Provide the [x, y] coordinate of the cell's center where the given text is located.  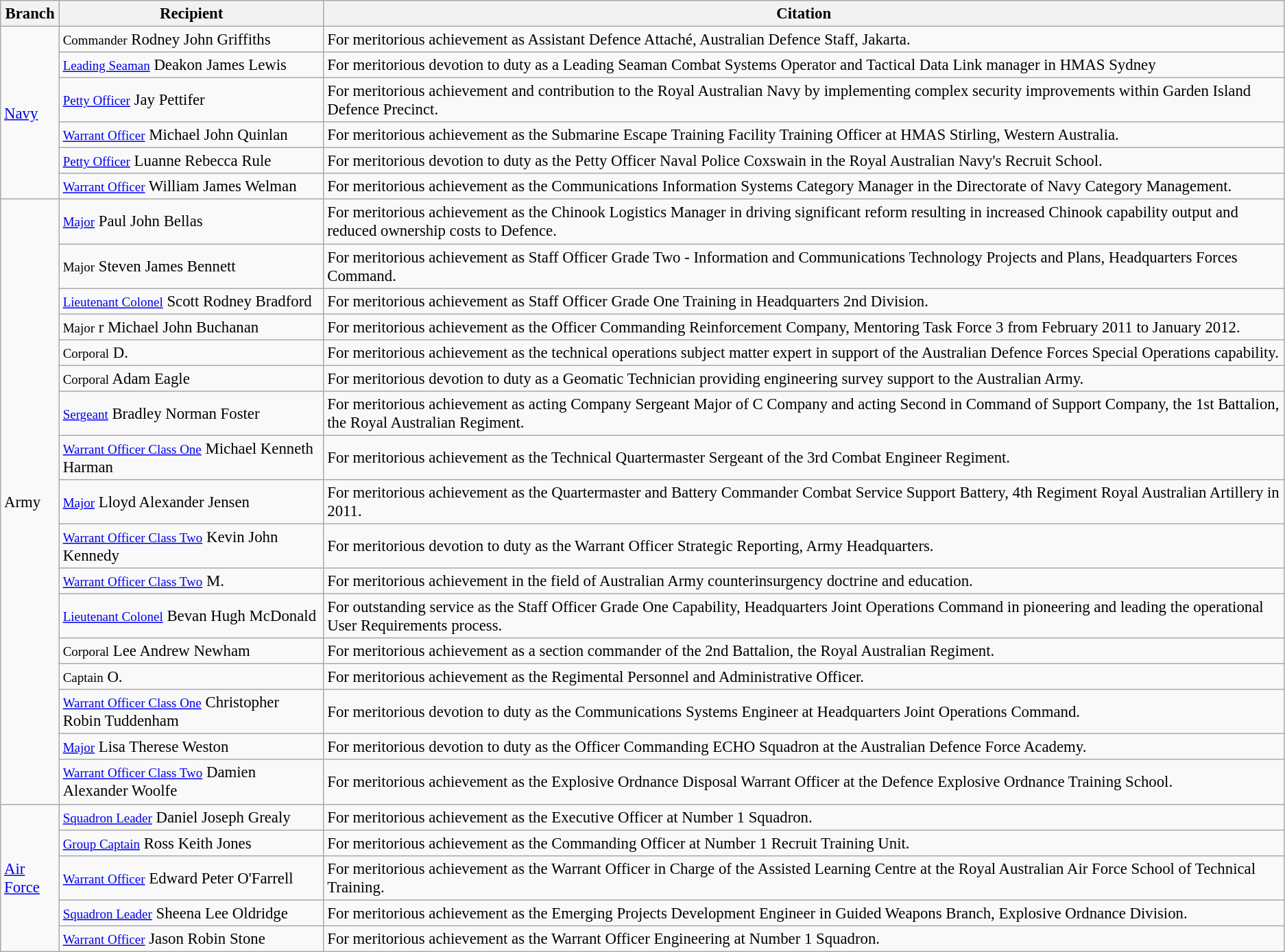
Major Steven James Bennett [191, 266]
Group Captain Ross Keith Jones [191, 843]
For meritorious devotion to duty as the Officer Commanding ECHO Squadron at the Australian Defence Force Academy. [804, 747]
For meritorious achievement as the Regimental Personnel and Administrative Officer. [804, 677]
Corporal Lee Andrew Newham [191, 651]
Commander Rodney John Griffiths [191, 40]
For meritorious achievement as the Executive Officer at Number 1 Squadron. [804, 817]
Warrant Officer Edward Peter O'Farrell [191, 877]
For meritorious devotion to duty as the Communications Systems Engineer at Headquarters Joint Operations Command. [804, 711]
For meritorious achievement as Staff Officer Grade Two - Information and Communications Technology Projects and Plans, Headquarters Forces Command. [804, 266]
Warrant Officer Class Two Kevin John Kennedy [191, 546]
For meritorious achievement as Staff Officer Grade One Training in Headquarters 2nd Division. [804, 301]
For meritorious achievement as the Communications Information Systems Category Manager in the Directorate of Navy Category Management. [804, 187]
Recipient [191, 14]
For meritorious achievement as the Submarine Escape Training Facility Training Officer at HMAS Stirling, Western Australia. [804, 135]
Lieutenant Colonel Scott Rodney Bradford [191, 301]
Warrant Officer Michael John Quinlan [191, 135]
Corporal D. [191, 352]
Warrant Officer Class One Michael Kenneth Harman [191, 458]
Branch [30, 14]
Warrant Officer Jason Robin Stone [191, 939]
Warrant Officer William James Welman [191, 187]
Warrant Officer Class Two Damien Alexander Woolfe [191, 783]
For meritorious devotion to duty as a Geomatic Technician providing engineering survey support to the Australian Army. [804, 378]
For meritorious achievement as a section commander of the 2nd Battalion, the Royal Australian Regiment. [804, 651]
Major Lisa Therese Weston [191, 747]
For meritorious achievement as Assistant Defence Attaché, Australian Defence Staff, Jakarta. [804, 40]
Citation [804, 14]
For meritorious achievement as the Emerging Projects Development Engineer in Guided Weapons Branch, Explosive Ordnance Division. [804, 913]
Army [30, 502]
Major Lloyd Alexander Jensen [191, 502]
Leading Seaman Deakon James Lewis [191, 65]
Lieutenant Colonel Bevan Hugh McDonald [191, 617]
Major r Michael John Buchanan [191, 327]
For meritorious achievement as the Commanding Officer at Number 1 Recruit Training Unit. [804, 843]
Major Paul John Bellas [191, 222]
Petty Officer Luanne Rebecca Rule [191, 161]
For meritorious achievement as the Warrant Officer Engineering at Number 1 Squadron. [804, 939]
Sergeant Bradley Norman Foster [191, 414]
For meritorious achievement as the Explosive Ordnance Disposal Warrant Officer at the Defence Explosive Ordnance Training School. [804, 783]
Squadron Leader Daniel Joseph Grealy [191, 817]
Warrant Officer Class Two M. [191, 581]
Air Force [30, 877]
Squadron Leader Sheena Lee Oldridge [191, 913]
For meritorious achievement as the Technical Quartermaster Sergeant of the 3rd Combat Engineer Regiment. [804, 458]
Captain O. [191, 677]
Petty Officer Jay Pettifer [191, 100]
Warrant Officer Class One Christopher Robin Tuddenham [191, 711]
Corporal Adam Eagle [191, 378]
For meritorious devotion to duty as a Leading Seaman Combat Systems Operator and Tactical Data Link manager in HMAS Sydney [804, 65]
For meritorious devotion to duty as the Warrant Officer Strategic Reporting, Army Headquarters. [804, 546]
Navy [30, 114]
For meritorious devotion to duty as the Petty Officer Naval Police Coxswain in the Royal Australian Navy's Recruit School. [804, 161]
For meritorious achievement in the field of Australian Army counterinsurgency doctrine and education. [804, 581]
For meritorious achievement as the Officer Commanding Reinforcement Company, Mentoring Task Force 3 from February 2011 to January 2012. [804, 327]
